Scan for the cell matching the given text and deliver its (X, Y) coordinate at center. 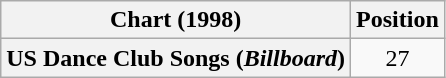
US Dance Club Songs (Billboard) (176, 58)
27 (398, 58)
Position (398, 20)
Chart (1998) (176, 20)
